Capture the cell that displays the provided text and extract its (X, Y) central coordinate. 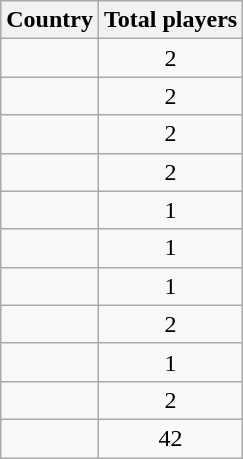
Total players (170, 20)
42 (170, 438)
Country (50, 20)
